Detect which cell encompasses the target text, then output its [X, Y] center coordinate. 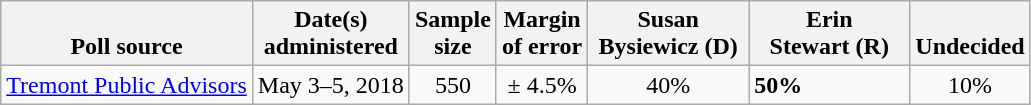
May 3–5, 2018 [330, 85]
550 [452, 85]
Samplesize [452, 34]
40% [668, 85]
50% [830, 85]
10% [970, 85]
Date(s)administered [330, 34]
Poll source [127, 34]
Marginof error [542, 34]
± 4.5% [542, 85]
ErinStewart (R) [830, 34]
SusanBysiewicz (D) [668, 34]
Tremont Public Advisors [127, 85]
Undecided [970, 34]
